Extract the [x, y] coordinate from the center of the cell holding the provided text.  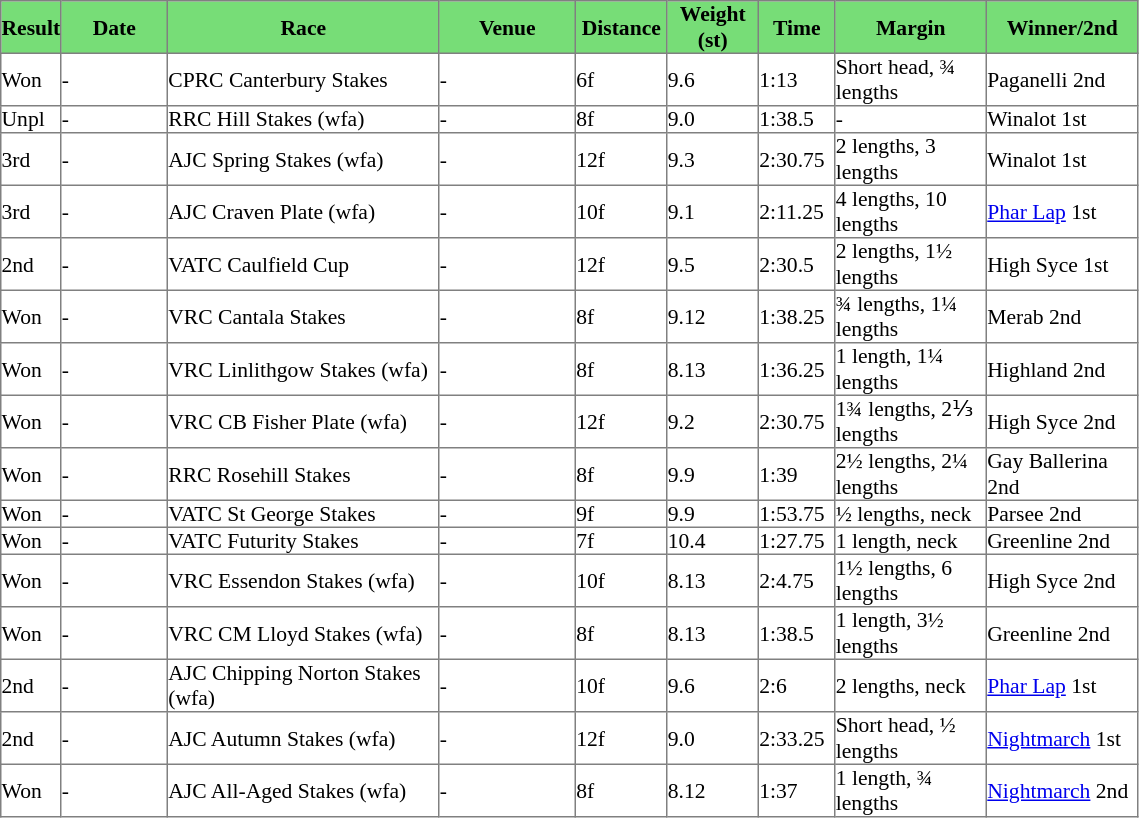
4 lengths, 10 lengths [911, 211]
2 lengths, 3 lengths [911, 159]
2:11.25 [797, 211]
VRC Linlithgow Stakes (wfa) [304, 369]
2 lengths, 1½ lengths [911, 264]
RRC Hill Stakes (wfa) [304, 120]
1½ lengths, 6 lengths [911, 580]
AJC Craven Plate (wfa) [304, 211]
1:53.75 [797, 514]
Nightmarch 1st [1063, 738]
8.12 [713, 790]
9.2 [713, 421]
9.5 [713, 264]
Short head, ¾ lengths [911, 79]
2 lengths, neck [911, 685]
Merab 2nd [1063, 316]
1 length, 3½ lengths [911, 633]
RRC Rosehill Stakes [304, 474]
2:4.75 [797, 580]
1:37 [797, 790]
VRC Essendon Stakes (wfa) [304, 580]
9.1 [713, 211]
Parsee 2nd [1063, 514]
10.4 [713, 540]
Paganelli 2nd [1063, 79]
Gay Ballerina 2nd [1063, 474]
Result [31, 27]
1 length, 1¼ lengths [911, 369]
6f [622, 79]
VRC CM Lloyd Stakes (wfa) [304, 633]
1 length, ¾ lengths [911, 790]
Time [797, 27]
VATC St George Stakes [304, 514]
1:39 [797, 474]
Short head, ½ lengths [911, 738]
1¾ lengths, 2⅓ lengths [911, 421]
7f [622, 540]
AJC All-Aged Stakes (wfa) [304, 790]
9f [622, 514]
VATC Caulfield Cup [304, 264]
Highland 2nd [1063, 369]
1:13 [797, 79]
2:30.5 [797, 264]
1:38.25 [797, 316]
1 length, neck [911, 540]
AJC Autumn Stakes (wfa) [304, 738]
¾ lengths, 1¼ lengths [911, 316]
High Syce 1st [1063, 264]
Date [114, 27]
1:36.25 [797, 369]
AJC Chipping Norton Stakes (wfa) [304, 685]
1:27.75 [797, 540]
½ lengths, neck [911, 514]
AJC Spring Stakes (wfa) [304, 159]
Venue [507, 27]
Distance [622, 27]
9.12 [713, 316]
Nightmarch 2nd [1063, 790]
9.3 [713, 159]
2:33.25 [797, 738]
Margin [911, 27]
Weight (st) [713, 27]
Unpl [31, 120]
2½ lengths, 2¼ lengths [911, 474]
Winner/2nd [1063, 27]
Race [304, 27]
VATC Futurity Stakes [304, 540]
CPRC Canterbury Stakes [304, 79]
VRC Cantala Stakes [304, 316]
2:6 [797, 685]
VRC CB Fisher Plate (wfa) [304, 421]
